Return the [x, y] coordinate for the center point of the cell that contains the specified text.  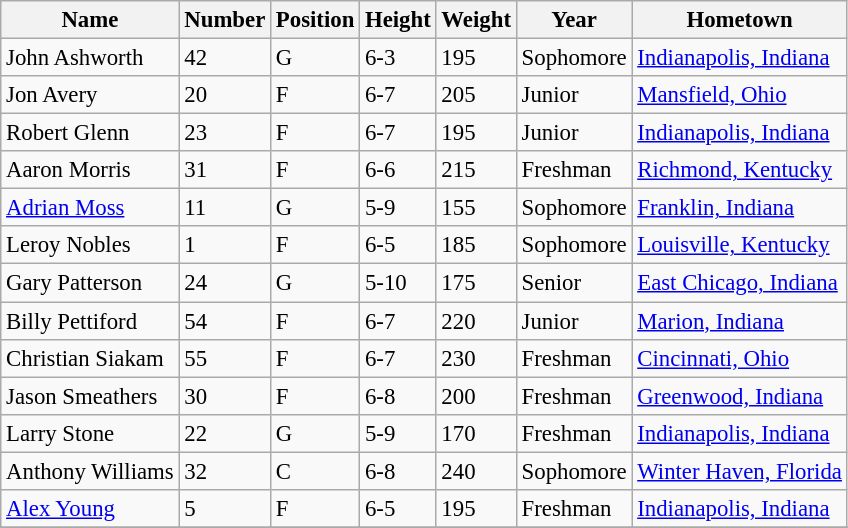
John Ashworth [90, 58]
Larry Stone [90, 433]
31 [225, 170]
170 [476, 433]
Billy Pettiford [90, 321]
230 [476, 358]
Mansfield, Ohio [740, 95]
5-10 [398, 283]
240 [476, 471]
1 [225, 245]
Jon Avery [90, 95]
Position [316, 20]
Year [574, 20]
Cincinnati, Ohio [740, 358]
42 [225, 58]
Number [225, 20]
Alex Young [90, 509]
Adrian Moss [90, 208]
Richmond, Kentucky [740, 170]
205 [476, 95]
22 [225, 433]
East Chicago, Indiana [740, 283]
5 [225, 509]
20 [225, 95]
215 [476, 170]
6-6 [398, 170]
Aaron Morris [90, 170]
185 [476, 245]
Christian Siakam [90, 358]
54 [225, 321]
Gary Patterson [90, 283]
32 [225, 471]
Weight [476, 20]
Winter Haven, Florida [740, 471]
Greenwood, Indiana [740, 396]
Name [90, 20]
175 [476, 283]
6-3 [398, 58]
Height [398, 20]
Leroy Nobles [90, 245]
Robert Glenn [90, 133]
220 [476, 321]
Louisville, Kentucky [740, 245]
23 [225, 133]
Anthony Williams [90, 471]
Franklin, Indiana [740, 208]
24 [225, 283]
Jason Smeathers [90, 396]
30 [225, 396]
155 [476, 208]
11 [225, 208]
Hometown [740, 20]
Senior [574, 283]
C [316, 471]
55 [225, 358]
Marion, Indiana [740, 321]
200 [476, 396]
